From the cell containing the given text, extract its center point as [x, y] coordinate. 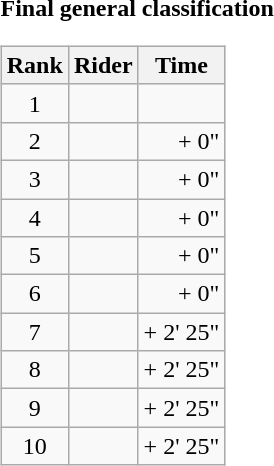
8 [34, 370]
Rider [103, 65]
5 [34, 256]
7 [34, 332]
1 [34, 103]
Rank [34, 65]
2 [34, 141]
Time [182, 65]
4 [34, 217]
6 [34, 294]
9 [34, 408]
10 [34, 446]
3 [34, 179]
